Capture the cell that displays the provided text and extract its (x, y) central coordinate. 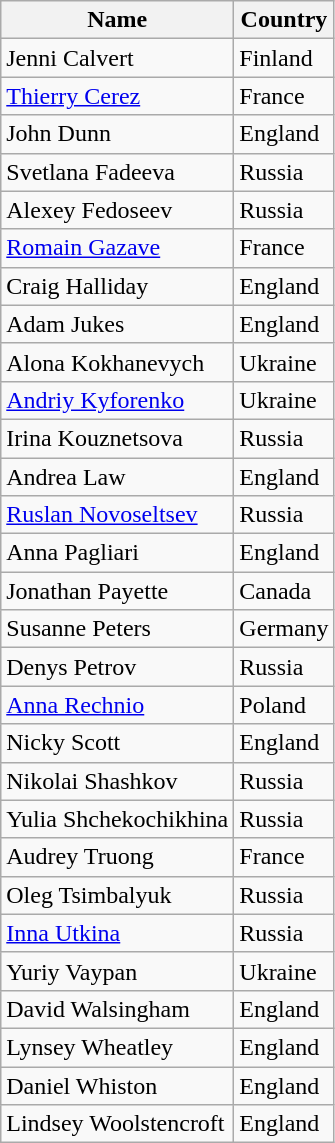
Name (118, 20)
Jenni Calvert (118, 58)
Oleg Tsimbalyuk (118, 895)
Canada (284, 591)
Daniel Whiston (118, 1085)
Nicky Scott (118, 743)
Alona Kokhanevych (118, 362)
Romain Gazave (118, 248)
Denys Petrov (118, 667)
David Walsingham (118, 1009)
Lynsey Wheatley (118, 1047)
Audrey Truong (118, 857)
John Dunn (118, 134)
Andrea Law (118, 477)
Yuriy Vaypan (118, 971)
Country (284, 20)
Inna Utkina (118, 933)
Poland (284, 705)
Susanne Peters (118, 629)
Finland (284, 58)
Jonathan Payette (118, 591)
Andriy Kyforenko (118, 400)
Alexey Fedoseev (118, 210)
Svetlana Fadeeva (118, 172)
Anna Pagliari (118, 553)
Anna Rechnio (118, 705)
Yulia Shchekochikhina (118, 819)
Germany (284, 629)
Thierry Cerez (118, 96)
Ruslan Novoseltsev (118, 515)
Irina Kouznetsova (118, 438)
Nikolai Shashkov (118, 781)
Lindsey Woolstencroft (118, 1124)
Adam Jukes (118, 324)
Craig Halliday (118, 286)
